Return [X, Y] of the center of cell containing provided text 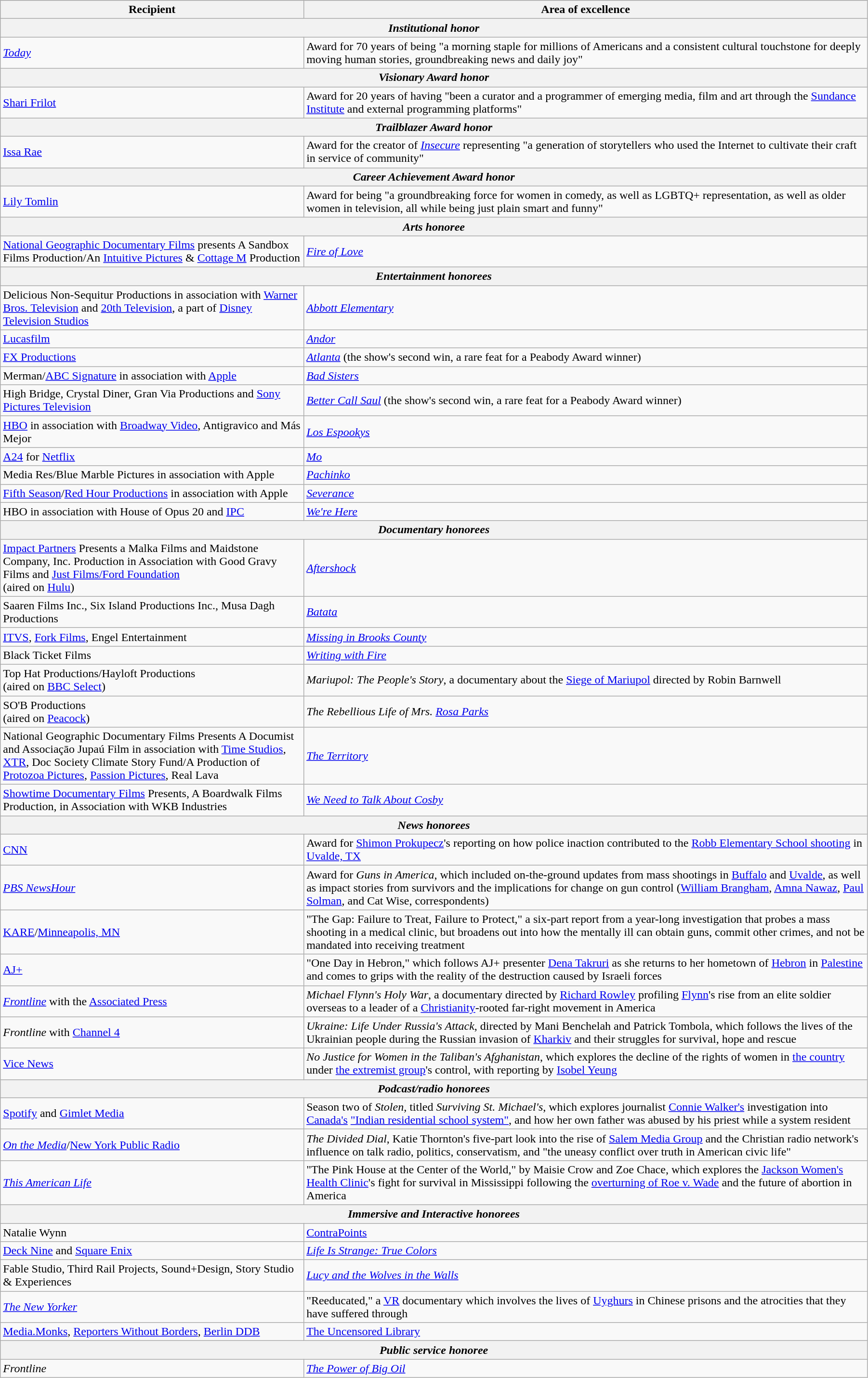
Saaren Films Inc., Six Island Productions Inc., Musa Dagh Productions [152, 612]
Documentary honorees [434, 530]
Today [152, 53]
ITVS, Fork Films, Engel Entertainment [152, 637]
Institutional honor [434, 28]
Deck Nine and Square Enix [152, 1251]
A24 for Netflix [152, 457]
ContraPoints [586, 1233]
PBS NewsHour [152, 888]
Fable Studio, Third Rail Projects, Sound+Design, Story Studio & Experiences [152, 1275]
Writing with Fire [586, 655]
Better Call Saul (the show's second win, a rare feat for a Peabody Award winner) [586, 401]
Merman/ABC Signature in association with Apple [152, 376]
We're Here [586, 512]
HBO in association with House of Opus 20 and IPC [152, 512]
Arts honoree [434, 226]
High Bridge, Crystal Diner, Gran Via Productions and Sony Pictures Television [152, 401]
Spotify and Gimlet Media [152, 1114]
Fire of Love [586, 251]
The Territory [586, 756]
Bad Sisters [586, 376]
Media Res/Blue Marble Pictures in association with Apple [152, 475]
Trailblazer Award honor [434, 127]
KARE/Minneapolis, MN [152, 932]
HBO in association with Broadway Video, Antigravico and Más Mejor [152, 432]
Black Ticket Films [152, 655]
Issa Rae [152, 152]
"Reeducated," a VR documentary which involves the lives of Uyghurs in Chinese prisons and the atrocities that they have suffered through [586, 1307]
The Uncensored Library [586, 1332]
Award for the creator of Insecure representing "a generation of storytellers who used the Internet to cultivate their craft in service of community" [586, 152]
Mariupol: The People's Story, a documentary about the Siege of Mariupol directed by Robin Barnwell [586, 680]
Media.Monks, Reporters Without Borders, Berlin DDB [152, 1332]
Missing in Brooks County [586, 637]
Entertainment honorees [434, 276]
FX Productions [152, 357]
SO'B Productions(aired on Peacock) [152, 711]
Award for Shimon Prokupecz's reporting on how police inaction contributed to the Robb Elementary School shooting in Uvalde, TX [586, 850]
Life Is Strange: True Colors [586, 1251]
Visionary Award honor [434, 78]
Showtime Documentary Films Presents, A Boardwalk Films Production, in Association with WKB Industries [152, 801]
Frontline with the Associated Press [152, 1001]
Area of excellence [586, 10]
Atlanta (the show's second win, a rare feat for a Peabody Award winner) [586, 357]
Frontline [152, 1368]
Recipient [152, 10]
Top Hat Productions/Hayloft Productions(aired on BBC Select) [152, 680]
Mo [586, 457]
Career Achievement Award honor [434, 177]
Severance [586, 493]
This American Life [152, 1182]
Lucy and the Wolves in the Walls [586, 1275]
Natalie Wynn [152, 1233]
Public service honoree [434, 1350]
The Rebellious Life of Mrs. Rosa Parks [586, 711]
Frontline with Channel 4 [152, 1033]
Abbott Elementary [586, 307]
CNN [152, 850]
Podcast/radio honorees [434, 1089]
Vice News [152, 1063]
Immersive and Interactive honorees [434, 1214]
Delicious Non-Sequitur Productions in association with Warner Bros. Television and 20th Television, a part of Disney Television Studios [152, 307]
We Need to Talk About Cosby [586, 801]
AJ+ [152, 970]
National Geographic Documentary Films presents A Sandbox Films Production/An Intuitive Pictures & Cottage M Production [152, 251]
News honorees [434, 825]
Andor [586, 339]
Fifth Season/Red Hour Productions in association with Apple [152, 493]
The New Yorker [152, 1307]
Lily Tomlin [152, 201]
Batata [586, 612]
Lucasfilm [152, 339]
On the Media/New York Public Radio [152, 1144]
Shari Frilot [152, 102]
The Power of Big Oil [586, 1368]
Los Espookys [586, 432]
Aftershock [586, 567]
Pachinko [586, 475]
